Provide the [x, y] coordinate of the cell's center where the given text is located.  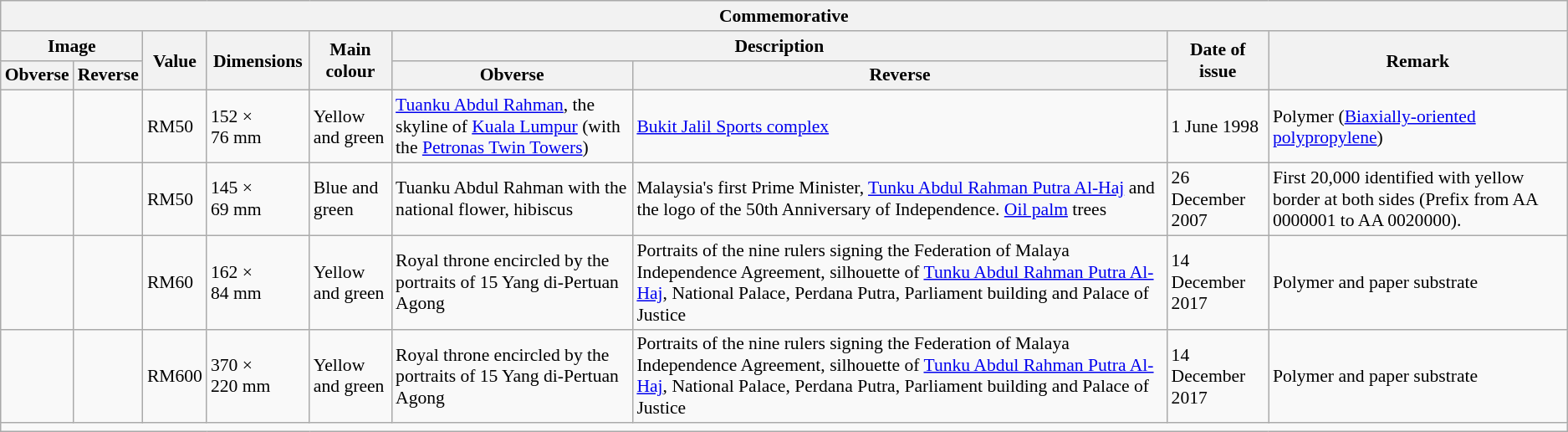
Blue and green [350, 199]
Tuanku Abdul Rahman, the skyline of Kuala Lumpur (with the Petronas Twin Towers) [512, 127]
Image [72, 46]
RM60 [175, 282]
145 × 69 mm [258, 199]
152 × 76 mm [258, 127]
26 December 2007 [1218, 199]
First 20,000 identified with yellow border at both sides (Prefix from AA 0000001 to AA 0020000). [1418, 199]
Main colour [350, 60]
Dimensions [258, 60]
Bukit Jalil Sports complex [900, 127]
1 June 1998 [1218, 127]
Tuanku Abdul Rahman with the national flower, hibiscus [512, 199]
Date of issue [1218, 60]
Malaysia's first Prime Minister, Tunku Abdul Rahman Putra Al-Haj and the logo of the 50th Anniversary of Independence. Oil palm trees [900, 199]
Polymer (Biaxially-oriented polypropylene) [1418, 127]
370 × 220 mm [258, 376]
162 × 84 mm [258, 282]
RM600 [175, 376]
Commemorative [784, 16]
Value [175, 60]
Remark [1418, 60]
Description [779, 46]
